For the text-containing cell, return its midpoint in (X, Y) coordinate format. 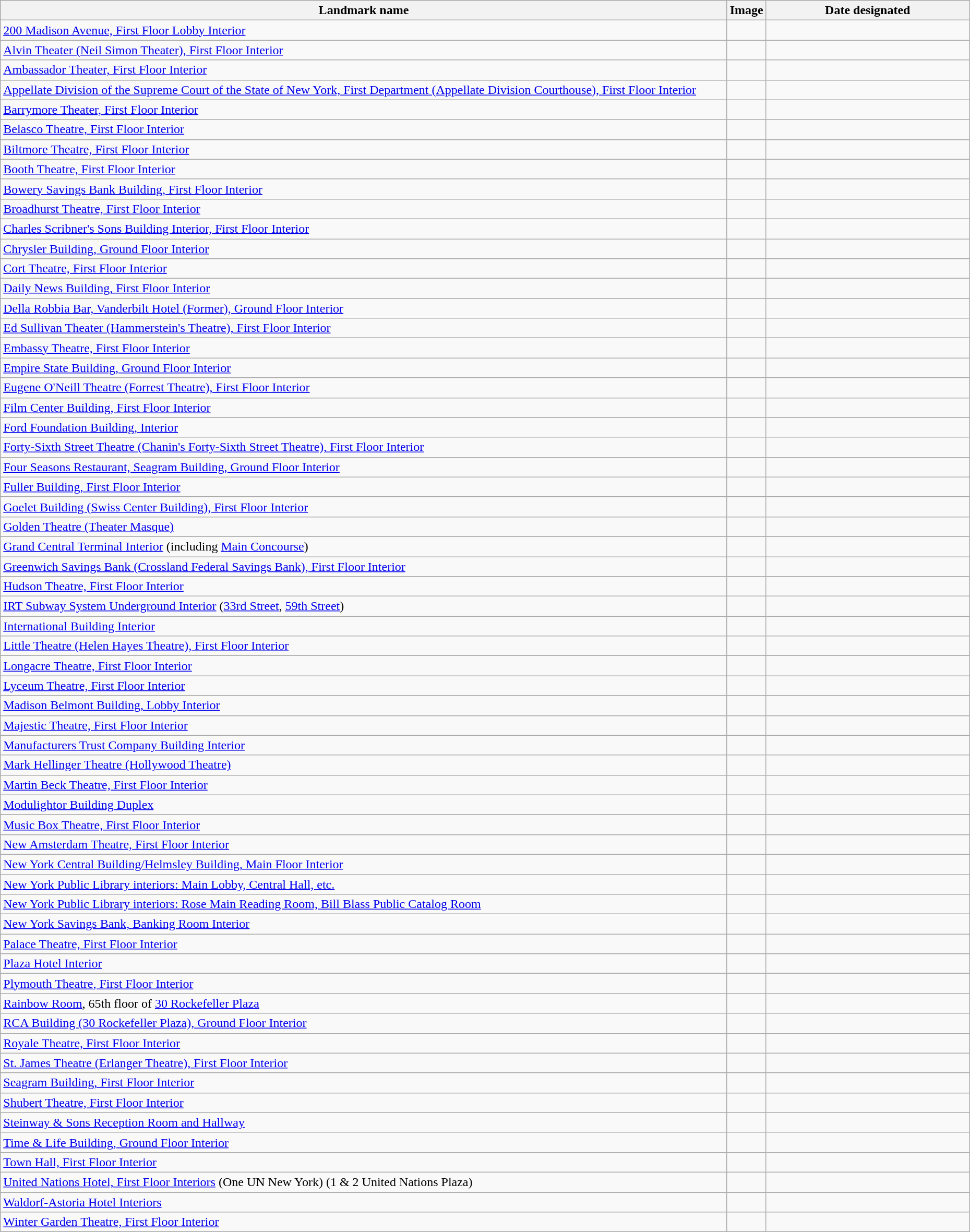
Barrymore Theater, First Floor Interior (364, 110)
Date designated (867, 10)
New York Central Building/Helmsley Building, Main Floor Interior (364, 864)
Golden Theatre (Theater Masque) (364, 527)
Grand Central Terminal Interior (including Main Concourse) (364, 546)
Seagram Building, First Floor Interior (364, 1083)
Appellate Division of the Supreme Court of the State of New York, First Department (Appellate Division Courthouse), First Floor Interior (364, 90)
Booth Theatre, First Floor Interior (364, 169)
Landmark name (364, 10)
Little Theatre (Helen Hayes Theatre), First Floor Interior (364, 646)
Palace Theatre, First Floor Interior (364, 944)
Biltmore Theatre, First Floor Interior (364, 149)
Fuller Building, First Floor Interior (364, 487)
Shubert Theatre, First Floor Interior (364, 1103)
International Building Interior (364, 626)
New York Savings Bank, Banking Room Interior (364, 924)
Embassy Theatre, First Floor Interior (364, 348)
Hudson Theatre, First Floor Interior (364, 587)
Time & Life Building, Ground Floor Interior (364, 1142)
Mark Hellinger Theatre (Hollywood Theatre) (364, 765)
Martin Beck Theatre, First Floor Interior (364, 785)
Royale Theatre, First Floor Interior (364, 1043)
200 Madison Avenue, First Floor Lobby Interior (364, 30)
Music Box Theatre, First Floor Interior (364, 824)
Della Robbia Bar, Vanderbilt Hotel (Former), Ground Floor Interior (364, 308)
Manufacturers Trust Company Building Interior (364, 745)
Plaza Hotel Interior (364, 964)
Broadhurst Theatre, First Floor Interior (364, 209)
Bowery Savings Bank Building, First Floor Interior (364, 189)
Image (746, 10)
Modulightor Building Duplex (364, 805)
United Nations Hotel, First Floor Interiors (One UN New York) (1 & 2 United Nations Plaza) (364, 1182)
Goelet Building (Swiss Center Building), First Floor Interior (364, 507)
Ford Foundation Building, Interior (364, 427)
IRT Subway System Underground Interior (33rd Street, 59th Street) (364, 606)
Ed Sullivan Theater (Hammerstein's Theatre), First Floor Interior (364, 328)
Chrysler Building, Ground Floor Interior (364, 249)
Winter Garden Theatre, First Floor Interior (364, 1222)
Cort Theatre, First Floor Interior (364, 269)
Greenwich Savings Bank (Crossland Federal Savings Bank), First Floor Interior (364, 566)
Majestic Theatre, First Floor Interior (364, 725)
New York Public Library interiors: Main Lobby, Central Hall, etc. (364, 884)
New York Public Library interiors: Rose Main Reading Room, Bill Blass Public Catalog Room (364, 904)
Madison Belmont Building, Lobby Interior (364, 705)
Eugene O'Neill Theatre (Forrest Theatre), First Floor Interior (364, 388)
St. James Theatre (Erlanger Theatre), First Floor Interior (364, 1063)
Belasco Theatre, First Floor Interior (364, 129)
Four Seasons Restaurant, Seagram Building, Ground Floor Interior (364, 467)
Longacre Theatre, First Floor Interior (364, 666)
Steinway & Sons Reception Room and Hallway (364, 1122)
Daily News Building, First Floor Interior (364, 289)
RCA Building (30 Rockefeller Plaza), Ground Floor Interior (364, 1023)
Town Hall, First Floor Interior (364, 1162)
Film Center Building, First Floor Interior (364, 408)
Lyceum Theatre, First Floor Interior (364, 686)
Ambassador Theater, First Floor Interior (364, 70)
Rainbow Room, 65th floor of 30 Rockefeller Plaza (364, 1003)
Forty-Sixth Street Theatre (Chanin's Forty-Sixth Street Theatre), First Floor Interior (364, 447)
New Amsterdam Theatre, First Floor Interior (364, 844)
Waldorf-Astoria Hotel Interiors (364, 1202)
Alvin Theater (Neil Simon Theater), First Floor Interior (364, 50)
Plymouth Theatre, First Floor Interior (364, 984)
Charles Scribner's Sons Building Interior, First Floor Interior (364, 229)
Empire State Building, Ground Floor Interior (364, 368)
